Detect which cell encompasses the target text, then output its [X, Y] center coordinate. 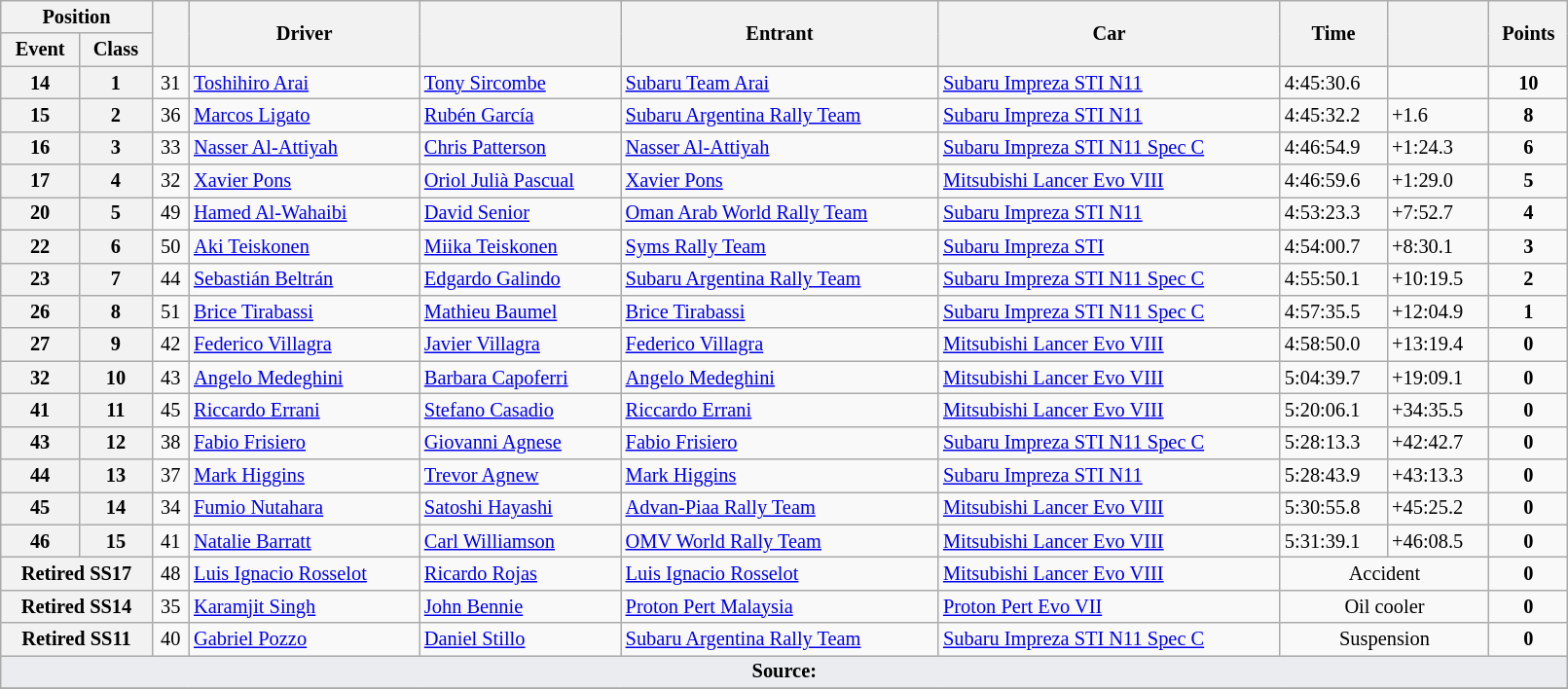
Entrant [780, 33]
Trevor Agnew [520, 476]
5:31:39.1 [1333, 541]
4:55:50.1 [1333, 279]
Car [1110, 33]
Karamjit Singh [304, 606]
Oriol Julià Pascual [520, 181]
Stefano Casadio [520, 410]
Retired SS17 [77, 573]
22 [41, 246]
50 [170, 246]
Retired SS11 [77, 639]
5:28:13.3 [1333, 443]
42 [170, 344]
Barbara Capoferri [520, 378]
23 [41, 279]
40 [170, 639]
Toshihiro Arai [304, 83]
12 [115, 443]
+1:24.3 [1439, 148]
+43:13.3 [1439, 476]
Retired SS14 [77, 606]
Fumio Nutahara [304, 508]
Aki Teiskonen [304, 246]
Miika Teiskonen [520, 246]
+10:19.5 [1439, 279]
Marcos Ligato [304, 115]
+42:42.7 [1439, 443]
Syms Rally Team [780, 246]
11 [115, 410]
Javier Villagra [520, 344]
4:57:35.5 [1333, 311]
Proton Pert Evo VII [1110, 606]
Sebastián Beltrán [304, 279]
Mathieu Baumel [520, 311]
Tony Sircombe [520, 83]
+1.6 [1439, 115]
+7:52.7 [1439, 213]
46 [41, 541]
David Senior [520, 213]
+12:04.9 [1439, 311]
+34:35.5 [1439, 410]
Satoshi Hayashi [520, 508]
4:46:54.9 [1333, 148]
Carl Williamson [520, 541]
48 [170, 573]
Class [115, 50]
49 [170, 213]
Position [77, 17]
4:54:00.7 [1333, 246]
13 [115, 476]
5:28:43.9 [1333, 476]
Points [1528, 33]
27 [41, 344]
Giovanni Agnese [520, 443]
Time [1333, 33]
20 [41, 213]
36 [170, 115]
Event [41, 50]
+13:19.4 [1439, 344]
+45:25.2 [1439, 508]
26 [41, 311]
Oman Arab World Rally Team [780, 213]
34 [170, 508]
Accident [1384, 573]
+1:29.0 [1439, 181]
37 [170, 476]
Advan-Piaa Rally Team [780, 508]
Gabriel Pozzo [304, 639]
5:20:06.1 [1333, 410]
4:46:59.6 [1333, 181]
35 [170, 606]
17 [41, 181]
4:53:23.3 [1333, 213]
16 [41, 148]
Natalie Barratt [304, 541]
4:58:50.0 [1333, 344]
5:30:55.8 [1333, 508]
Source: [784, 671]
Subaru Impreza STI [1110, 246]
Suspension [1384, 639]
4:45:30.6 [1333, 83]
Hamed Al-Wahaibi [304, 213]
+8:30.1 [1439, 246]
Daniel Stillo [520, 639]
Rubén García [520, 115]
Driver [304, 33]
John Bennie [520, 606]
4:45:32.2 [1333, 115]
33 [170, 148]
9 [115, 344]
Chris Patterson [520, 148]
+46:08.5 [1439, 541]
51 [170, 311]
7 [115, 279]
OMV World Rally Team [780, 541]
Ricardo Rojas [520, 573]
31 [170, 83]
38 [170, 443]
Oil cooler [1384, 606]
Proton Pert Malaysia [780, 606]
+19:09.1 [1439, 378]
Edgardo Galindo [520, 279]
5:04:39.7 [1333, 378]
Subaru Team Arai [780, 83]
